Search for the cell housing the specified text and yield its [x, y] center coordinate. 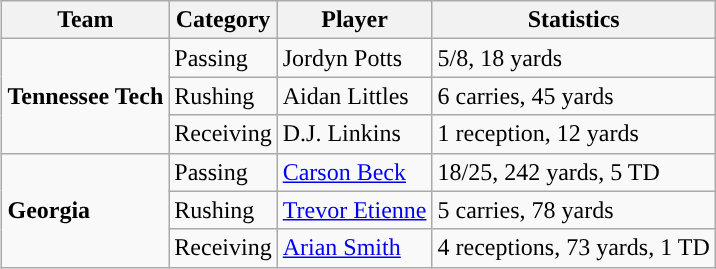
Arian Smith [354, 248]
4 receptions, 73 yards, 1 TD [574, 248]
Trevor Etienne [354, 210]
Georgia [86, 210]
1 reception, 12 yards [574, 134]
5 carries, 78 yards [574, 210]
Player [354, 20]
Team [86, 20]
Statistics [574, 20]
Aidan Littles [354, 96]
5/8, 18 yards [574, 58]
Carson Beck [354, 172]
6 carries, 45 yards [574, 96]
Tennessee Tech [86, 96]
D.J. Linkins [354, 134]
Category [223, 20]
Jordyn Potts [354, 58]
18/25, 242 yards, 5 TD [574, 172]
